Scan for the cell matching the given text and deliver its (x, y) coordinate at center. 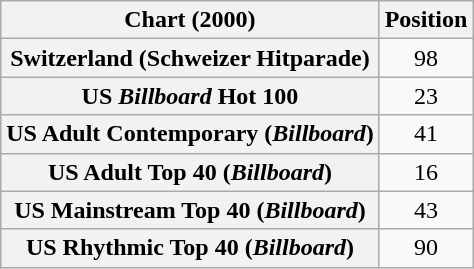
98 (426, 58)
US Billboard Hot 100 (190, 96)
US Rhythmic Top 40 (Billboard) (190, 248)
US Adult Contemporary (Billboard) (190, 134)
41 (426, 134)
Chart (2000) (190, 20)
43 (426, 210)
Position (426, 20)
16 (426, 172)
US Adult Top 40 (Billboard) (190, 172)
90 (426, 248)
Switzerland (Schweizer Hitparade) (190, 58)
23 (426, 96)
US Mainstream Top 40 (Billboard) (190, 210)
